Capture the cell that displays the provided text and extract its [x, y] central coordinate. 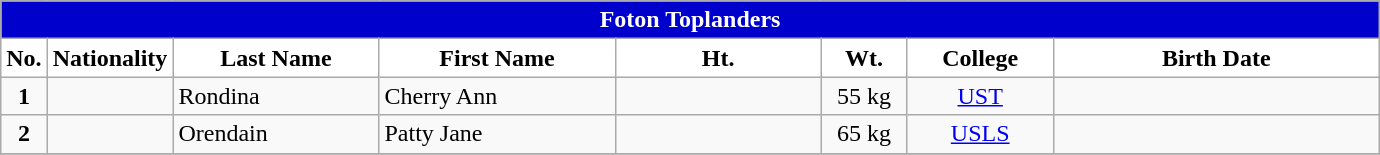
65 kg [864, 134]
1 [24, 96]
Orendain [276, 134]
Wt. [864, 58]
Birth Date [1216, 58]
Foton Toplanders [690, 20]
UST [980, 96]
First Name [497, 58]
55 kg [864, 96]
No. [24, 58]
College [980, 58]
Cherry Ann [497, 96]
Last Name [276, 58]
Patty Jane [497, 134]
2 [24, 134]
Rondina [276, 96]
Ht. [718, 58]
Nationality [110, 58]
USLS [980, 134]
